Determine the (X, Y) coordinate at the center of the cell enclosing the given text.  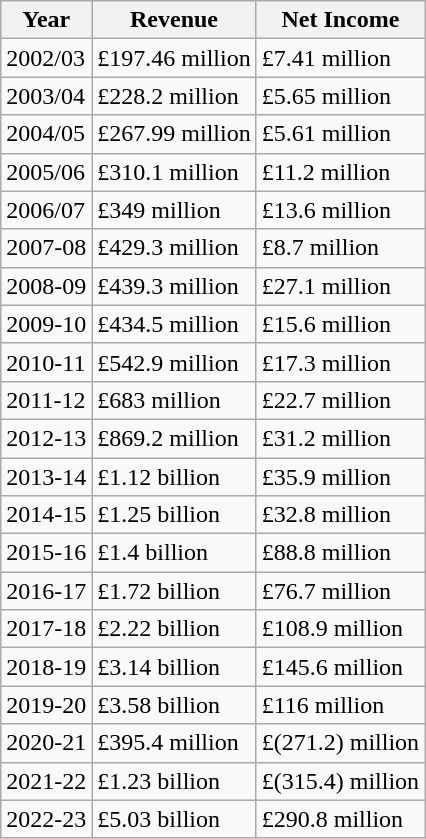
£1.12 billion (174, 477)
£310.1 million (174, 172)
£290.8 million (340, 819)
£349 million (174, 210)
2007-08 (46, 248)
£(315.4) million (340, 781)
£683 million (174, 400)
Revenue (174, 20)
2016-17 (46, 591)
£429.3 million (174, 248)
£116 million (340, 705)
£1.72 billion (174, 591)
£76.7 million (340, 591)
£5.03 billion (174, 819)
£(271.2) million (340, 743)
£3.14 billion (174, 667)
Net Income (340, 20)
£434.5 million (174, 324)
2010-11 (46, 362)
£2.22 billion (174, 629)
2020-21 (46, 743)
2009-10 (46, 324)
£228.2 million (174, 96)
£145.6 million (340, 667)
2017-18 (46, 629)
£22.7 million (340, 400)
£13.6 million (340, 210)
2005/06 (46, 172)
£439.3 million (174, 286)
£15.6 million (340, 324)
£32.8 million (340, 515)
£27.1 million (340, 286)
£5.65 million (340, 96)
2018-19 (46, 667)
£17.3 million (340, 362)
£1.4 billion (174, 553)
£395.4 million (174, 743)
£31.2 million (340, 438)
£88.8 million (340, 553)
£8.7 million (340, 248)
2013-14 (46, 477)
2002/03 (46, 58)
2021-22 (46, 781)
2022-23 (46, 819)
£108.9 million (340, 629)
Year (46, 20)
£1.25 billion (174, 515)
£267.99 million (174, 134)
£869.2 million (174, 438)
£3.58 billion (174, 705)
2003/04 (46, 96)
2004/05 (46, 134)
2014-15 (46, 515)
2006/07 (46, 210)
£197.46 million (174, 58)
2015-16 (46, 553)
2019-20 (46, 705)
£11.2 million (340, 172)
£35.9 million (340, 477)
£1.23 billion (174, 781)
2008-09 (46, 286)
2011-12 (46, 400)
£5.61 million (340, 134)
£542.9 million (174, 362)
£7.41 million (340, 58)
2012-13 (46, 438)
